Pinpoint the cell where the given text exists, returning its [x, y] midpoint coordinate. 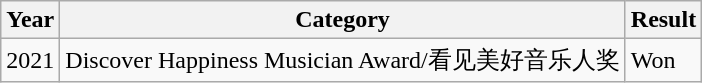
Year [30, 20]
Discover Happiness Musician Award/看见美好音乐人奖 [342, 60]
2021 [30, 60]
Result [663, 20]
Won [663, 60]
Category [342, 20]
